Identify which cell holds the provided text, then report its [X, Y] central coordinate. 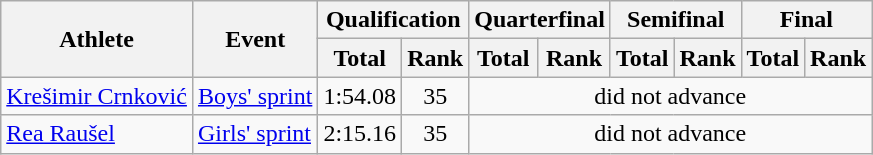
Boys' sprint [254, 96]
Semifinal [676, 20]
Girls' sprint [254, 134]
Athlete [97, 39]
Quarterfinal [540, 20]
Final [806, 20]
2:15.16 [360, 134]
Qualification [394, 20]
Rea Raušel [97, 134]
Krešimir Crnković [97, 96]
1:54.08 [360, 96]
Event [254, 39]
